Provide the (X, Y) coordinate of the cell's center where the given text is located.  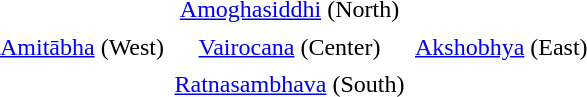
Vairocana (Center) (290, 47)
